From the cell containing the given text, extract its center point as (X, Y) coordinate. 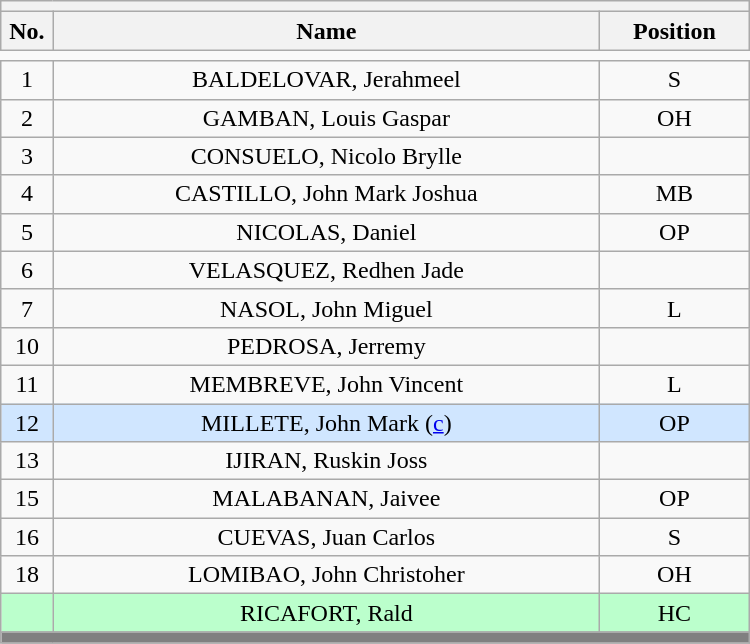
MALABANAN, Jaivee (326, 499)
NICOLAS, Daniel (326, 232)
MB (675, 194)
15 (27, 499)
NASOL, John Miguel (326, 308)
18 (27, 575)
CASTILLO, John Mark Joshua (326, 194)
IJIRAN, Ruskin Joss (326, 461)
2 (27, 118)
VELASQUEZ, Redhen Jade (326, 270)
13 (27, 461)
Position (675, 31)
11 (27, 384)
RICAFORT, Rald (326, 613)
CUEVAS, Juan Carlos (326, 537)
LOMIBAO, John Christoher (326, 575)
No. (27, 31)
3 (27, 156)
CONSUELO, Nicolo Brylle (326, 156)
MEMBREVE, John Vincent (326, 384)
MILLETE, John Mark (c) (326, 423)
GAMBAN, Louis Gaspar (326, 118)
10 (27, 346)
7 (27, 308)
16 (27, 537)
6 (27, 270)
HC (675, 613)
PEDROSA, Jerremy (326, 346)
BALDELOVAR, Jerahmeel (326, 80)
4 (27, 194)
Name (326, 31)
5 (27, 232)
12 (27, 423)
1 (27, 80)
